Find where the given text appears and provide that cell's center as [X, Y] coordinate. 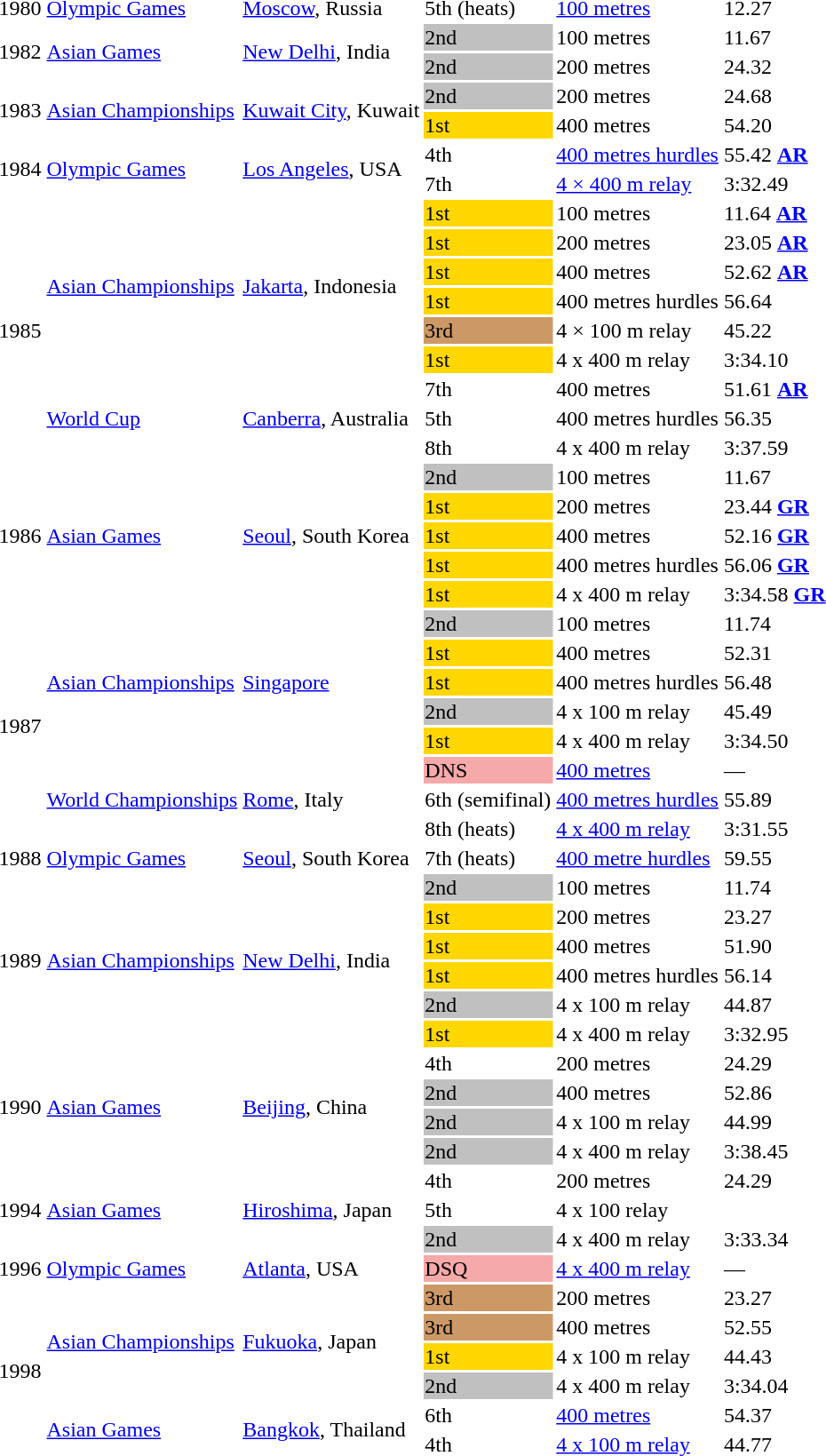
8th [488, 448]
World Championships [142, 800]
Fukuoka, Japan [331, 1341]
4 x 100 relay [638, 1210]
Hiroshima, Japan [331, 1210]
Atlanta, USA [331, 1269]
Los Angeles, USA [331, 169]
DSQ [488, 1269]
8th (heats) [488, 829]
6th [488, 1415]
4 × 400 m relay [638, 184]
Beijing, China [331, 1107]
World Cup [142, 418]
Kuwait City, Kuwait [331, 110]
Canberra, Australia [331, 418]
6th (semifinal) [488, 800]
Jakarta, Indonesia [331, 286]
Rome, Italy [331, 800]
400 metre hurdles [638, 858]
7th (heats) [488, 858]
4 × 100 m relay [638, 330]
DNS [488, 770]
Singapore [331, 682]
